Pinpoint the cell where the given text exists, returning its [X, Y] midpoint coordinate. 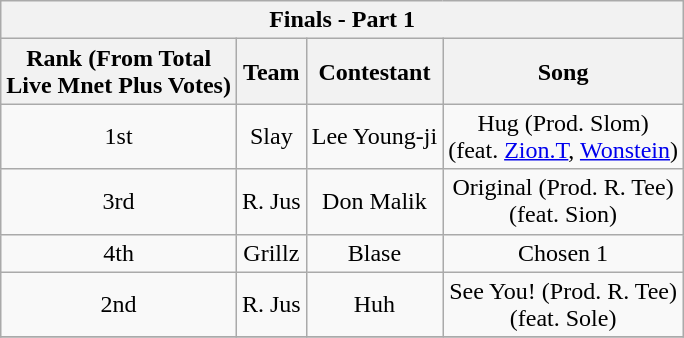
3rd [119, 202]
Lee Young-ji [374, 136]
Finals - Part 1 [342, 20]
2nd [119, 304]
Team [271, 72]
Blase [374, 253]
Song [564, 72]
Slay [271, 136]
Huh [374, 304]
See You! (Prod. R. Tee)(feat. Sole) [564, 304]
4th [119, 253]
Hug (Prod. Slom)(feat. Zion.T, Wonstein) [564, 136]
Rank (From TotalLive Mnet Plus Votes) [119, 72]
Chosen 1 [564, 253]
Original (Prod. R. Tee)(feat. Sion) [564, 202]
Grillz [271, 253]
Don Malik [374, 202]
1st [119, 136]
Contestant [374, 72]
